For the text-containing cell, return its midpoint in [X, Y] coordinate format. 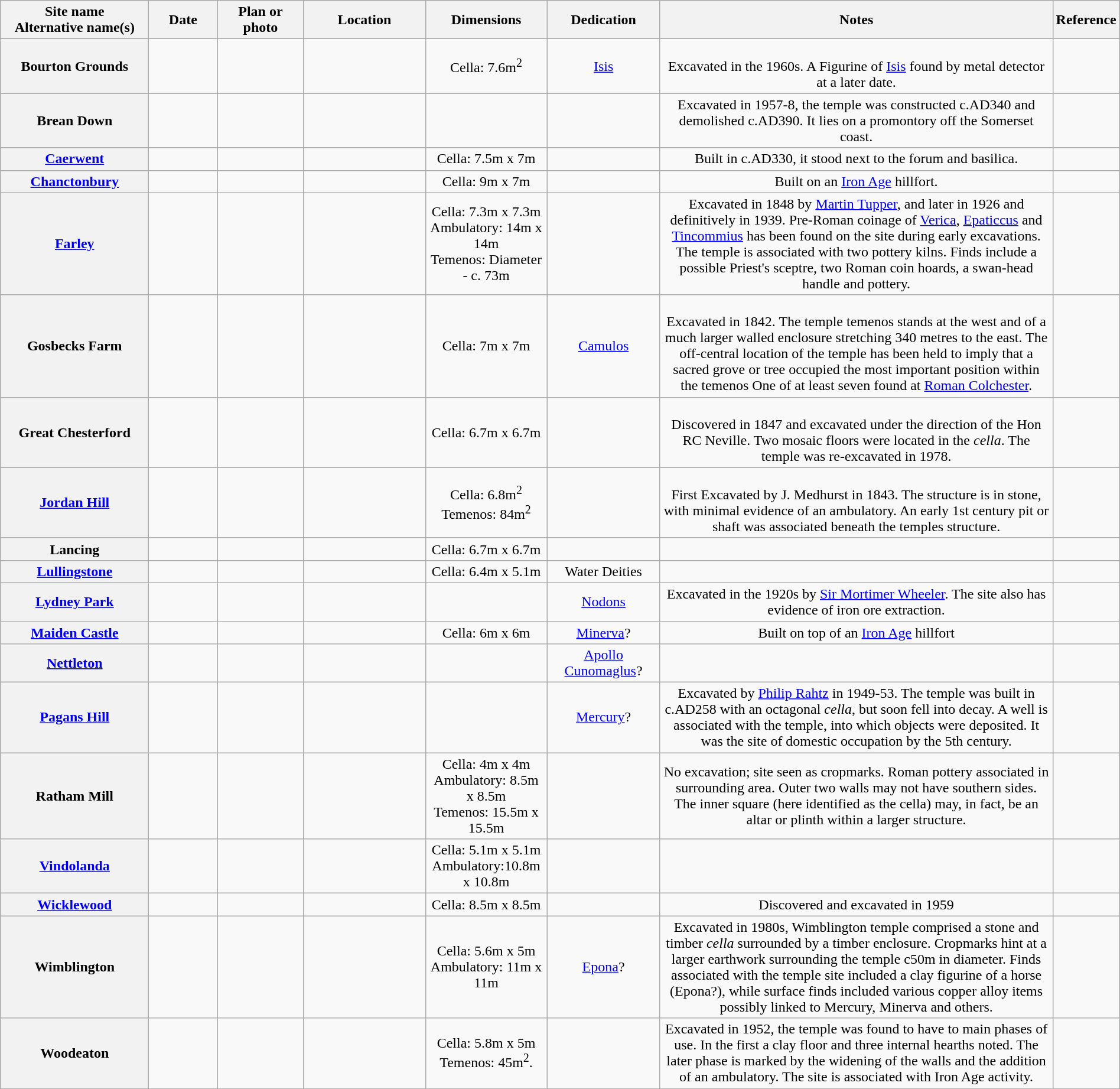
Apollo Cunomaglus? [604, 663]
Epona? [604, 967]
Cella: 7.6m2 [486, 66]
Maiden Castle [74, 633]
Water Deities [604, 571]
Dedication [604, 20]
Lullingstone [74, 571]
Wimblington [74, 967]
Lydney Park [74, 602]
Dimensions [486, 20]
Nettleton [74, 663]
Location [364, 20]
Camulos [604, 346]
Vindolanda [74, 866]
Excavated in the 1960s. A Figurine of Isis found by metal detector at a later date. [857, 66]
Cella: 9m x 7m [486, 181]
Great Chesterford [74, 433]
Cella: 7.5m x 7m [486, 159]
Cella: 6m x 6m [486, 633]
Bourton Grounds [74, 66]
Woodeaton [74, 1053]
Plan or photo [261, 20]
Ratham Mill [74, 796]
Built in c.AD330, it stood next to the forum and basilica. [857, 159]
Notes [857, 20]
Built on top of an Iron Age hillfort [857, 633]
Brean Down [74, 121]
Jordan Hill [74, 502]
Lancing [74, 549]
Caerwent [74, 159]
Excavated in the 1920s by Sir Mortimer Wheeler. The site also has evidence of iron ore extraction. [857, 602]
Cella: 5.6m x 5m Ambulatory: 11m x 11m [486, 967]
Cella: 7.3m x 7.3m Ambulatory: 14m x 14mTemenos: Diameter - c. 73m [486, 243]
Date [183, 20]
Pagans Hill [74, 717]
Cella: 6.4m x 5.1m [486, 571]
Wicklewood [74, 905]
Discovered and excavated in 1959 [857, 905]
Cella: 4m x 4mAmbulatory: 8.5m x 8.5mTemenos: 15.5m x 15.5m [486, 796]
Reference [1086, 20]
Farley [74, 243]
Cella: 7m x 7m [486, 346]
Gosbecks Farm [74, 346]
Chanctonbury [74, 181]
Mercury? [604, 717]
Site nameAlternative name(s) [74, 20]
Cella: 5.8m x 5m Temenos: 45m2. [486, 1053]
Cella: 8.5m x 8.5m [486, 905]
Cella: 6.8m2 Temenos: 84m2 [486, 502]
Cella: 5.1m x 5.1mAmbulatory:10.8m x 10.8m [486, 866]
Nodons [604, 602]
Minerva? [604, 633]
Excavated in 1957-8, the temple was constructed c.AD340 and demolished c.AD390. It lies on a promontory off the Somerset coast. [857, 121]
Isis [604, 66]
Built on an Iron Age hillfort. [857, 181]
